Identify which cell holds the provided text, then report its [x, y] central coordinate. 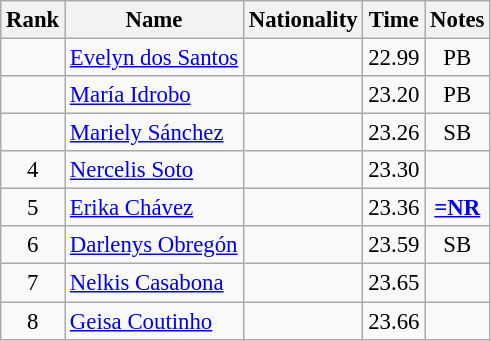
23.66 [394, 321]
4 [33, 170]
23.36 [394, 208]
Name [154, 20]
Darlenys Obregón [154, 245]
5 [33, 208]
Erika Chávez [154, 208]
Nelkis Casabona [154, 283]
6 [33, 245]
23.26 [394, 133]
7 [33, 283]
23.20 [394, 95]
Evelyn dos Santos [154, 58]
22.99 [394, 58]
23.65 [394, 283]
Nationality [302, 20]
Mariely Sánchez [154, 133]
=NR [458, 208]
Geisa Coutinho [154, 321]
Nercelis Soto [154, 170]
María Idrobo [154, 95]
Rank [33, 20]
23.59 [394, 245]
8 [33, 321]
Notes [458, 20]
23.30 [394, 170]
Time [394, 20]
